Determine the (X, Y) coordinate at the center of the cell enclosing the given text.  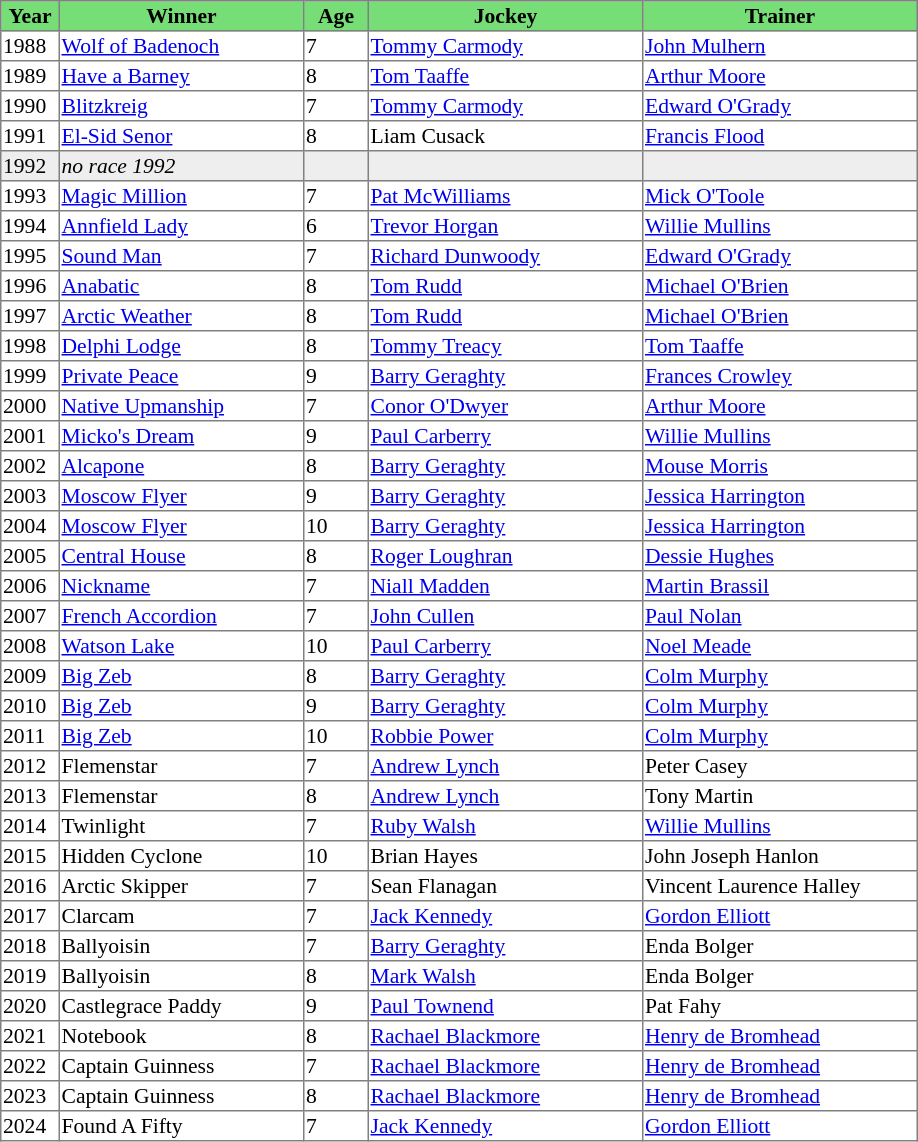
Notebook (181, 1036)
John Cullen (505, 616)
Mouse Morris (780, 466)
Peter Casey (780, 766)
John Mulhern (780, 46)
2017 (30, 916)
Central House (181, 556)
1996 (30, 286)
1989 (30, 76)
El-Sid Senor (181, 136)
Age (336, 16)
Private Peace (181, 376)
2019 (30, 976)
Niall Madden (505, 586)
Annfield Lady (181, 226)
2018 (30, 946)
1997 (30, 316)
2015 (30, 856)
Richard Dunwoody (505, 256)
Clarcam (181, 916)
2020 (30, 1006)
Year (30, 16)
no race 1992 (181, 166)
1998 (30, 346)
Dessie Hughes (780, 556)
2002 (30, 466)
Tony Martin (780, 796)
2024 (30, 1126)
Trainer (780, 16)
Tommy Treacy (505, 346)
Arctic Weather (181, 316)
1994 (30, 226)
1991 (30, 136)
Castlegrace Paddy (181, 1006)
Sean Flanagan (505, 886)
1993 (30, 196)
Winner (181, 16)
Blitzkreig (181, 106)
2009 (30, 676)
Wolf of Badenoch (181, 46)
Jockey (505, 16)
2005 (30, 556)
Brian Hayes (505, 856)
2000 (30, 406)
Roger Loughran (505, 556)
Pat Fahy (780, 1006)
Conor O'Dwyer (505, 406)
Sound Man (181, 256)
Frances Crowley (780, 376)
2014 (30, 826)
Twinlight (181, 826)
2007 (30, 616)
Anabatic (181, 286)
Ruby Walsh (505, 826)
Nickname (181, 586)
2001 (30, 436)
2010 (30, 706)
Pat McWilliams (505, 196)
John Joseph Hanlon (780, 856)
Trevor Horgan (505, 226)
Paul Townend (505, 1006)
Arctic Skipper (181, 886)
2022 (30, 1066)
6 (336, 226)
Delphi Lodge (181, 346)
Paul Nolan (780, 616)
Martin Brassil (780, 586)
2021 (30, 1036)
Micko's Dream (181, 436)
2006 (30, 586)
2023 (30, 1096)
2016 (30, 886)
2012 (30, 766)
Robbie Power (505, 736)
Francis Flood (780, 136)
Noel Meade (780, 646)
2013 (30, 796)
Found A Fifty (181, 1126)
2011 (30, 736)
2003 (30, 496)
2008 (30, 646)
Magic Million (181, 196)
Liam Cusack (505, 136)
1992 (30, 166)
1990 (30, 106)
1995 (30, 256)
French Accordion (181, 616)
Have a Barney (181, 76)
Mick O'Toole (780, 196)
1999 (30, 376)
1988 (30, 46)
2004 (30, 526)
Watson Lake (181, 646)
Mark Walsh (505, 976)
Vincent Laurence Halley (780, 886)
Hidden Cyclone (181, 856)
Alcapone (181, 466)
Native Upmanship (181, 406)
